Provide the (X, Y) coordinate of the cell's center where the given text is located.  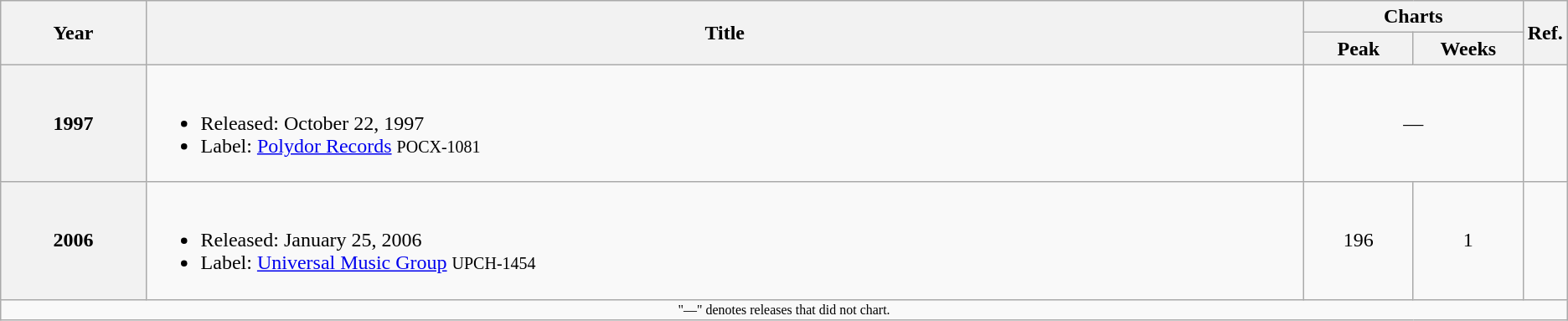
Released: January 25, 2006Label: Universal Music Group UPCH-1454 (725, 241)
Weeks (1467, 49)
2006 (74, 241)
1 (1467, 241)
Title (725, 33)
Peak (1359, 49)
"—" denotes releases that did not chart. (784, 309)
196 (1359, 241)
1997 (74, 123)
Released: October 22, 1997Label: Polydor Records POCX-1081 (725, 123)
— (1413, 123)
Year (74, 33)
Charts (1413, 17)
Ref. (1545, 33)
